Provide the [x, y] coordinate of the cell's center where the given text is located.  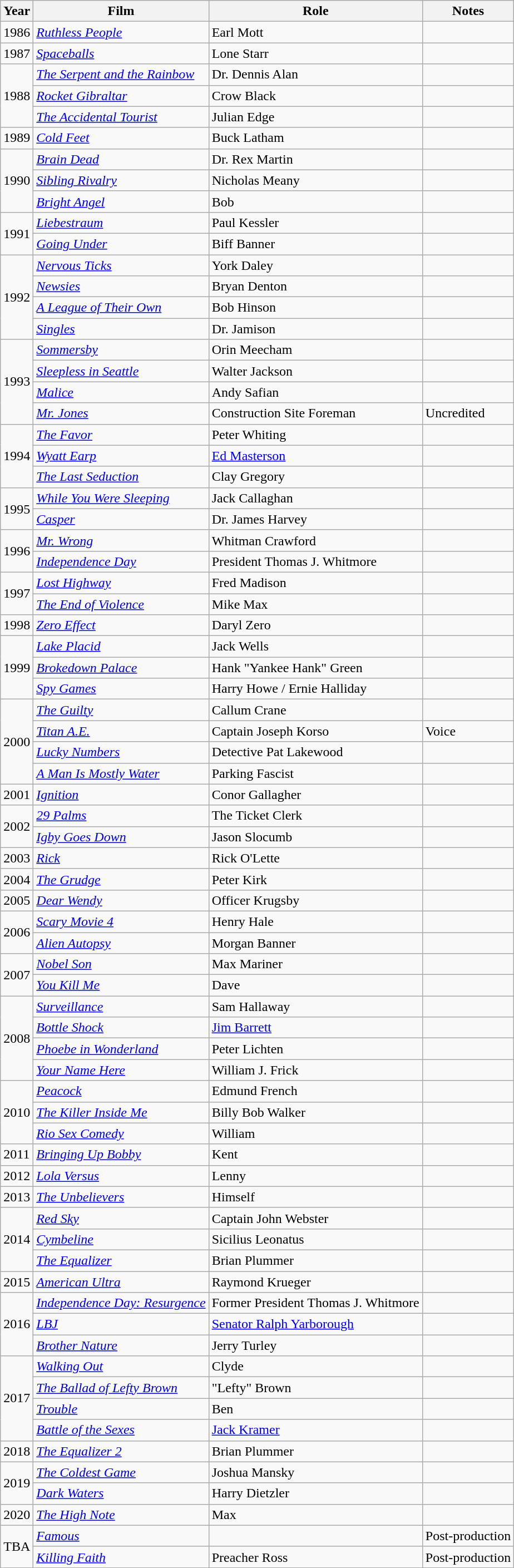
1999 [17, 668]
1993 [17, 382]
2020 [17, 1515]
Scary Movie 4 [121, 921]
Voice [468, 731]
1997 [17, 593]
Earl Mott [315, 32]
Rick O'Lette [315, 858]
Lenny [315, 1176]
Jerry Turley [315, 1345]
Dr. Rex Martin [315, 159]
Lake Placid [121, 647]
Sleepless in Seattle [121, 371]
Titan A.E. [121, 731]
Dr. Dennis Alan [315, 75]
Year [17, 11]
Going Under [121, 244]
2003 [17, 858]
Surveillance [121, 1007]
Famous [121, 1536]
2008 [17, 1038]
29 Palms [121, 816]
Bright Angel [121, 201]
Liebestraum [121, 223]
Jack Kramer [315, 1430]
Peter Lichten [315, 1049]
Jim Barrett [315, 1028]
American Ultra [121, 1281]
Harry Howe / Ernie Halliday [315, 689]
The Ballad of Lefty Brown [121, 1388]
2013 [17, 1197]
Kent [315, 1155]
2012 [17, 1176]
Role [315, 11]
The Unbelievers [121, 1197]
Himself [315, 1197]
2015 [17, 1281]
Officer Krugsby [315, 900]
A Man Is Mostly Water [121, 773]
Spy Games [121, 689]
2017 [17, 1398]
Cold Feet [121, 138]
Senator Ralph Yarborough [315, 1324]
Spaceballs [121, 53]
While You Were Sleeping [121, 498]
Brain Dead [121, 159]
Ed Masterson [315, 456]
Casper [121, 519]
2019 [17, 1483]
Battle of the Sexes [121, 1430]
Conor Gallagher [315, 795]
Independence Day: Resurgence [121, 1303]
Construction Site Foreman [315, 413]
Captain Joseph Korso [315, 731]
The Favor [121, 435]
Peacock [121, 1091]
2001 [17, 795]
Hank "Yankee Hank" Green [315, 668]
Bob [315, 201]
Jack Callaghan [315, 498]
Rocket Gibraltar [121, 96]
The Equalizer [121, 1260]
You Kill Me [121, 985]
2000 [17, 742]
Newsies [121, 287]
Mike Max [315, 604]
2005 [17, 900]
Peter Kirk [315, 879]
Parking Fascist [315, 773]
Mr. Wrong [121, 540]
1989 [17, 138]
Morgan Banner [315, 943]
Dr. Jamison [315, 329]
Jack Wells [315, 647]
Independence Day [121, 561]
2018 [17, 1451]
The Equalizer 2 [121, 1451]
Nervous Ticks [121, 265]
Orin Meecham [315, 350]
Ignition [121, 795]
Ben [315, 1409]
Singles [121, 329]
The Accidental Tourist [121, 117]
Harry Dietzler [315, 1493]
Daryl Zero [315, 625]
2010 [17, 1112]
Sam Hallaway [315, 1007]
Bob Hinson [315, 308]
The Coldest Game [121, 1472]
Peter Whiting [315, 435]
Buck Latham [315, 138]
Dr. James Harvey [315, 519]
Rio Sex Comedy [121, 1133]
Cymbeline [121, 1239]
The Serpent and the Rainbow [121, 75]
TBA [17, 1546]
Nicholas Meany [315, 180]
Igby Goes Down [121, 837]
2014 [17, 1239]
2011 [17, 1155]
Your Name Here [121, 1070]
Bottle Shock [121, 1028]
Paul Kessler [315, 223]
The Guilty [121, 710]
Dave [315, 985]
Clay Gregory [315, 477]
Captain John Webster [315, 1218]
Lucky Numbers [121, 752]
Raymond Krueger [315, 1281]
Walter Jackson [315, 371]
Clyde [315, 1367]
Joshua Mansky [315, 1472]
Crow Black [315, 96]
Mr. Jones [121, 413]
Walking Out [121, 1367]
The Ticket Clerk [315, 816]
Rick [121, 858]
Jason Slocumb [315, 837]
Former President Thomas J. Whitmore [315, 1303]
Andy Safian [315, 392]
Brother Nature [121, 1345]
The End of Violence [121, 604]
2016 [17, 1324]
Zero Effect [121, 625]
1988 [17, 96]
The High Note [121, 1515]
Dark Waters [121, 1493]
Dear Wendy [121, 900]
Whitman Crawford [315, 540]
1990 [17, 180]
1998 [17, 625]
1986 [17, 32]
LBJ [121, 1324]
Killing Faith [121, 1557]
Sibling Rivalry [121, 180]
Fred Madison [315, 583]
Detective Pat Lakewood [315, 752]
A League of Their Own [121, 308]
Bryan Denton [315, 287]
The Killer Inside Me [121, 1112]
William J. Frick [315, 1070]
2006 [17, 932]
1994 [17, 456]
Max [315, 1515]
Biff Banner [315, 244]
The Last Seduction [121, 477]
Lola Versus [121, 1176]
Uncredited [468, 413]
Brokedown Palace [121, 668]
Sicilius Leonatus [315, 1239]
2002 [17, 826]
Julian Edge [315, 117]
2004 [17, 879]
The Grudge [121, 879]
Callum Crane [315, 710]
Edmund French [315, 1091]
Lone Starr [315, 53]
Wyatt Earp [121, 456]
Lost Highway [121, 583]
Alien Autopsy [121, 943]
Notes [468, 11]
Phoebe in Wonderland [121, 1049]
1996 [17, 551]
2007 [17, 975]
Preacher Ross [315, 1557]
York Daley [315, 265]
Sommersby [121, 350]
Bringing Up Bobby [121, 1155]
Trouble [121, 1409]
Ruthless People [121, 32]
Film [121, 11]
"Lefty" Brown [315, 1388]
Nobel Son [121, 964]
President Thomas J. Whitmore [315, 561]
Billy Bob Walker [315, 1112]
1987 [17, 53]
1995 [17, 509]
1991 [17, 233]
Red Sky [121, 1218]
Max Mariner [315, 964]
1992 [17, 297]
William [315, 1133]
Malice [121, 392]
Henry Hale [315, 921]
